Extract the (x, y) coordinate from the center of the cell holding the provided text.  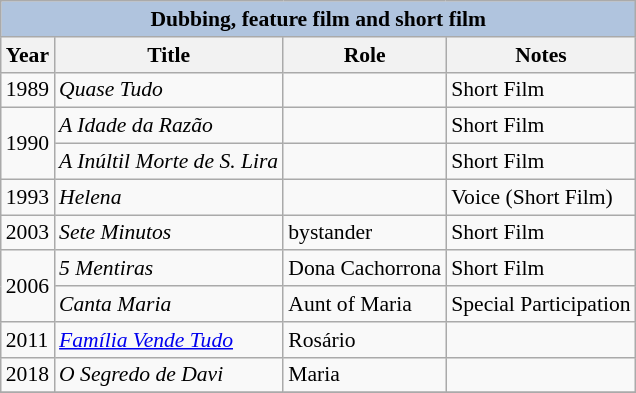
Year (28, 55)
Rosário (364, 340)
Helena (168, 197)
Role (364, 55)
Voice (Short Film) (540, 197)
Quase Tudo (168, 90)
Canta Maria (168, 304)
Aunt of Maria (364, 304)
2006 (28, 286)
Title (168, 55)
2011 (28, 340)
Maria (364, 375)
bystander (364, 233)
A Inúltil Morte de S. Lira (168, 162)
Sete Minutos (168, 233)
Família Vende Tudo (168, 340)
2018 (28, 375)
1993 (28, 197)
5 Mentiras (168, 269)
1989 (28, 90)
2003 (28, 233)
Notes (540, 55)
A Idade da Razão (168, 126)
O Segredo de Davi (168, 375)
1990 (28, 144)
Dubbing, feature film and short film (318, 19)
Dona Cachorrona (364, 269)
Special Participation (540, 304)
